For the text-containing cell, return its midpoint in (X, Y) coordinate format. 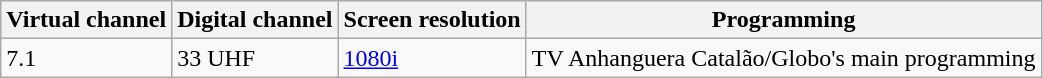
Programming (784, 20)
Screen resolution (432, 20)
Digital channel (255, 20)
1080i (432, 58)
TV Anhanguera Catalão/Globo's main programming (784, 58)
Virtual channel (86, 20)
7.1 (86, 58)
33 UHF (255, 58)
